Extract the [x, y] coordinate from the center of the cell holding the provided text.  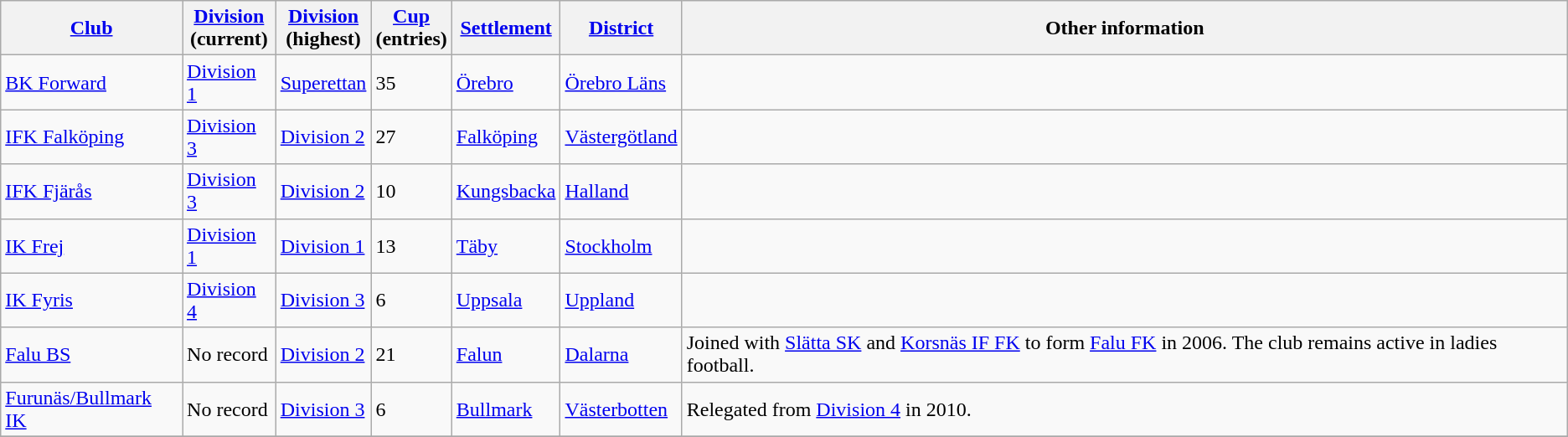
Västerbotten [622, 409]
Uppsala [506, 300]
Kungsbacka [506, 191]
Halland [622, 191]
Furunäs/Bullmark IK [92, 409]
27 [411, 137]
Superettan [323, 82]
Bullmark [506, 409]
Falköping [506, 137]
Division (highest) [323, 28]
Västergötland [622, 137]
Joined with Slätta SK and Korsnäs IF FK to form Falu FK in 2006. The club remains active in ladies football. [1124, 355]
Other information [1124, 28]
Cup (entries) [411, 28]
Falun [506, 355]
IFK Fjärås [92, 191]
10 [411, 191]
Örebro [506, 82]
Relegated from Division 4 in 2010. [1124, 409]
Täby [506, 246]
BK Forward [92, 82]
13 [411, 246]
IK Fyris [92, 300]
Dalarna [622, 355]
35 [411, 82]
Uppland [622, 300]
Stockholm [622, 246]
IK Frej [92, 246]
IFK Falköping [92, 137]
Settlement [506, 28]
Club [92, 28]
District [622, 28]
Division 4 [230, 300]
Division (current) [230, 28]
Örebro Läns [622, 82]
21 [411, 355]
Falu BS [92, 355]
